Determine the (x, y) coordinate at the center of the cell enclosing the given text.  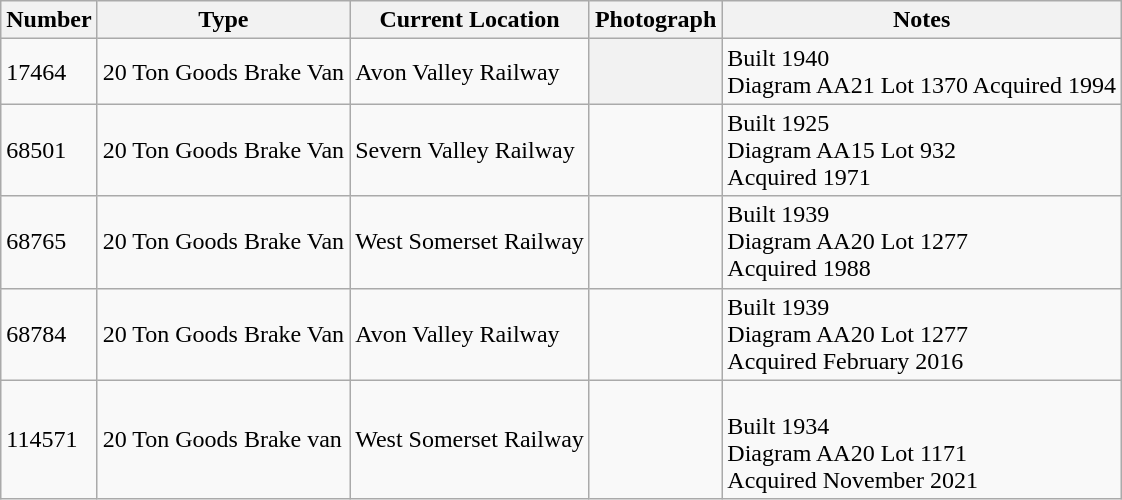
Type (223, 20)
17464 (49, 72)
Severn Valley Railway (470, 150)
Photograph (655, 20)
114571 (49, 440)
Built 1940Diagram AA21 Lot 1370 Acquired 1994 (922, 72)
Built 1939Diagram AA20 Lot 1277Acquired February 2016 (922, 334)
68765 (49, 242)
Built 1934Diagram AA20 Lot 1171Acquired November 2021 (922, 440)
68784 (49, 334)
Built 1939Diagram AA20 Lot 1277Acquired 1988 (922, 242)
Current Location (470, 20)
68501 (49, 150)
Notes (922, 20)
Built 1925Diagram AA15 Lot 932Acquired 1971 (922, 150)
Number (49, 20)
20 Ton Goods Brake van (223, 440)
